Scan for the cell matching the given text and deliver its (x, y) coordinate at center. 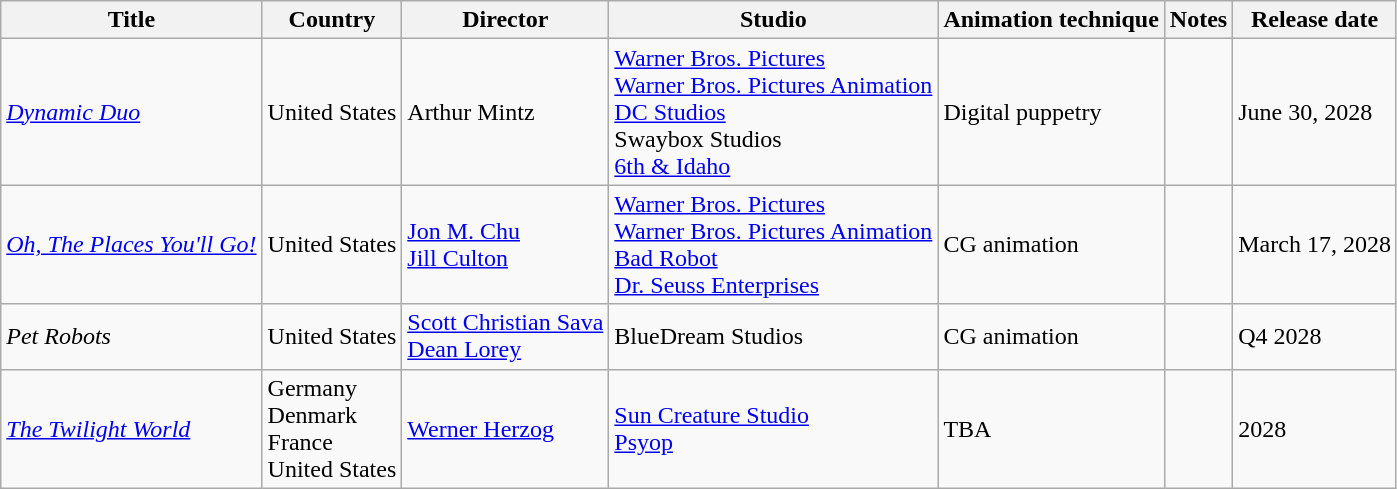
Release date (1315, 20)
Studio (774, 20)
Dynamic Duo (132, 112)
BlueDream Studios (774, 336)
March 17, 2028 (1315, 244)
Werner Herzog (506, 428)
Digital puppetry (1051, 112)
Warner Bros. PicturesWarner Bros. Pictures AnimationBad RobotDr. Seuss Enterprises (774, 244)
Arthur Mintz (506, 112)
Title (132, 20)
2028 (1315, 428)
Warner Bros. PicturesWarner Bros. Pictures AnimationDC StudiosSwaybox Studios6th & Idaho (774, 112)
The Twilight World (132, 428)
Notes (1198, 20)
GermanyDenmarkFranceUnited States (332, 428)
Animation technique (1051, 20)
Oh, The Places You'll Go! (132, 244)
Country (332, 20)
Q4 2028 (1315, 336)
June 30, 2028 (1315, 112)
Scott Christian SavaDean Lorey (506, 336)
TBA (1051, 428)
Sun Creature StudioPsyop (774, 428)
Director (506, 20)
Jon M. ChuJill Culton (506, 244)
Pet Robots (132, 336)
